Output the [x, y] coordinate of the center of the cell containing the given text.  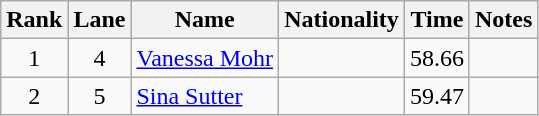
59.47 [436, 96]
Rank [34, 20]
Vanessa Mohr [205, 58]
Nationality [342, 20]
5 [100, 96]
Notes [503, 20]
2 [34, 96]
Name [205, 20]
Sina Sutter [205, 96]
58.66 [436, 58]
1 [34, 58]
4 [100, 58]
Time [436, 20]
Lane [100, 20]
